Detect which cell encompasses the target text, then output its [x, y] center coordinate. 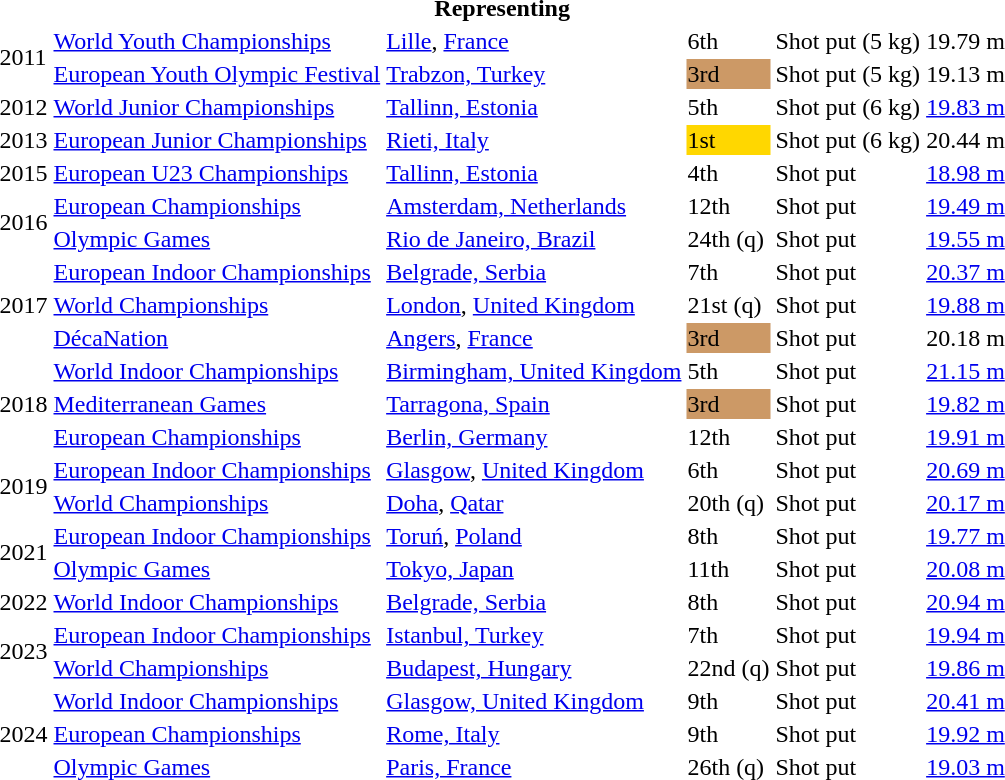
Rome, Italy [534, 734]
Rieti, Italy [534, 140]
21st (q) [728, 305]
European Junior Championships [217, 140]
24th (q) [728, 239]
European Youth Olympic Festival [217, 74]
Berlin, Germany [534, 437]
DécaNation [217, 338]
World Junior Championships [217, 107]
Amsterdam, Netherlands [534, 206]
Mediterranean Games [217, 404]
Trabzon, Turkey [534, 74]
London, United Kingdom [534, 305]
4th [728, 173]
Tarragona, Spain [534, 404]
Tokyo, Japan [534, 569]
1st [728, 140]
Toruń, Poland [534, 536]
Budapest, Hungary [534, 668]
Rio de Janeiro, Brazil [534, 239]
World Youth Championships [217, 41]
Angers, France [534, 338]
Birmingham, United Kingdom [534, 371]
11th [728, 569]
Doha, Qatar [534, 503]
Istanbul, Turkey [534, 635]
22nd (q) [728, 668]
20th (q) [728, 503]
Lille, France [534, 41]
European U23 Championships [217, 173]
